Return the [x, y] coordinate for the center point of the cell that contains the specified text.  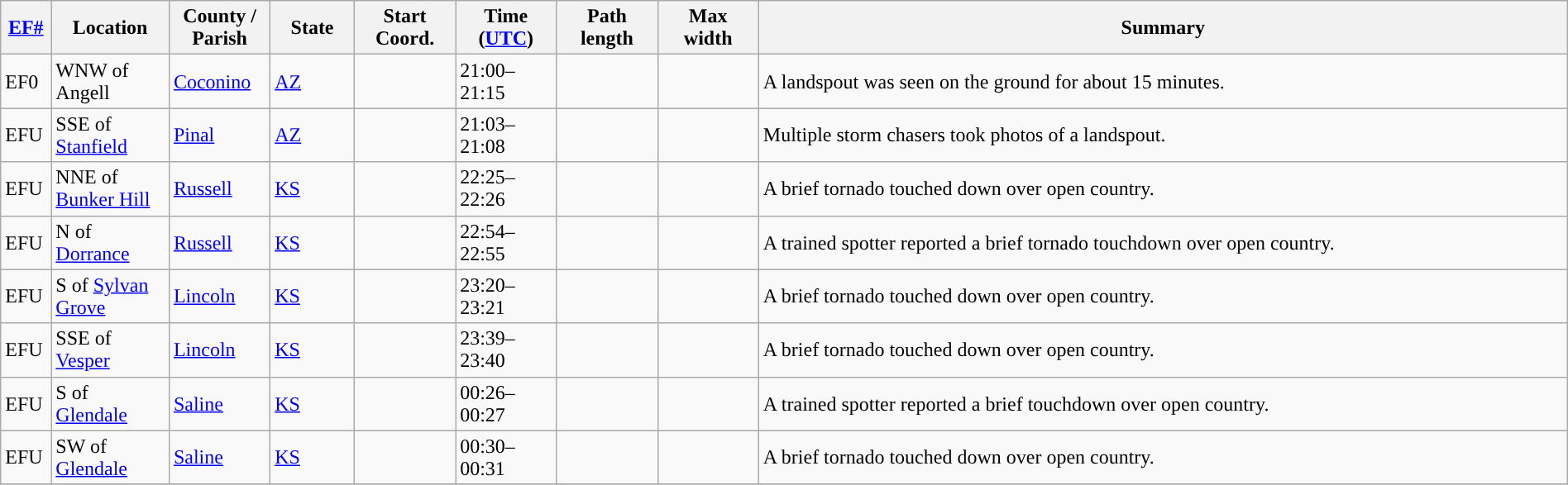
S of Sylvan Grove [111, 296]
A landspout was seen on the ground for about 15 minutes. [1163, 81]
23:39–23:40 [506, 350]
Path length [607, 28]
SSE of Vesper [111, 350]
A trained spotter reported a brief touchdown over open country. [1163, 403]
22:54–22:55 [506, 243]
00:30–00:31 [506, 458]
21:00–21:15 [506, 81]
Pinal [219, 136]
Time (UTC) [506, 28]
Multiple storm chasers took photos of a landspout. [1163, 136]
EF# [26, 28]
NNE of Bunker Hill [111, 188]
23:20–23:21 [506, 296]
Coconino [219, 81]
22:25–22:26 [506, 188]
00:26–00:27 [506, 403]
Start Coord. [404, 28]
N of Dorrance [111, 243]
Summary [1163, 28]
State [313, 28]
21:03–21:08 [506, 136]
Location [111, 28]
A trained spotter reported a brief tornado touchdown over open country. [1163, 243]
EF0 [26, 81]
SW of Glendale [111, 458]
SSE of Stanfield [111, 136]
County / Parish [219, 28]
S of Glendale [111, 403]
WNW of Angell [111, 81]
Max width [708, 28]
